Pinpoint the cell where the given text exists, returning its (x, y) midpoint coordinate. 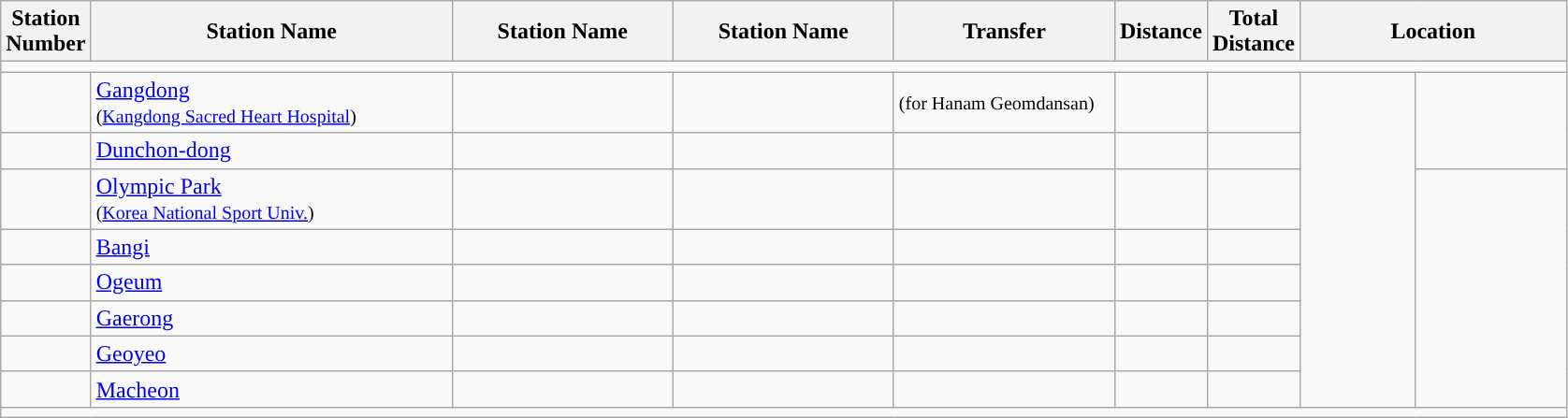
Transfer (1004, 32)
Gaerong (271, 318)
Location (1433, 32)
Bangi (271, 247)
Geoyeo (271, 353)
(for Hanam Geomdansan) (1004, 103)
Dunchon-dong (271, 151)
TotalDistance (1254, 32)
StationNumber (46, 32)
Ogeum (271, 282)
Macheon (271, 389)
Olympic Park (Korea National Sport Univ.) (271, 198)
Distance (1160, 32)
Gangdong (Kangdong Sacred Heart Hospital) (271, 103)
